Provide the (x, y) coordinate of the cell's center where the given text is located.  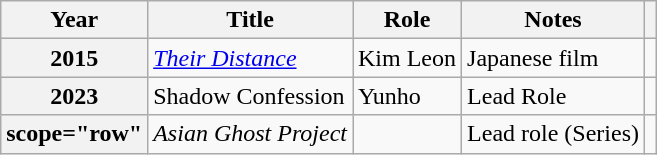
scope="row" (74, 134)
Yunho (406, 96)
Role (406, 20)
Asian Ghost Project (250, 134)
Shadow Confession (250, 96)
Notes (554, 20)
Lead role (Series) (554, 134)
Lead Role (554, 96)
2015 (74, 58)
2023 (74, 96)
Kim Leon (406, 58)
Their Distance (250, 58)
Title (250, 20)
Japanese film (554, 58)
Year (74, 20)
